From the cell containing the given text, extract its center point as (X, Y) coordinate. 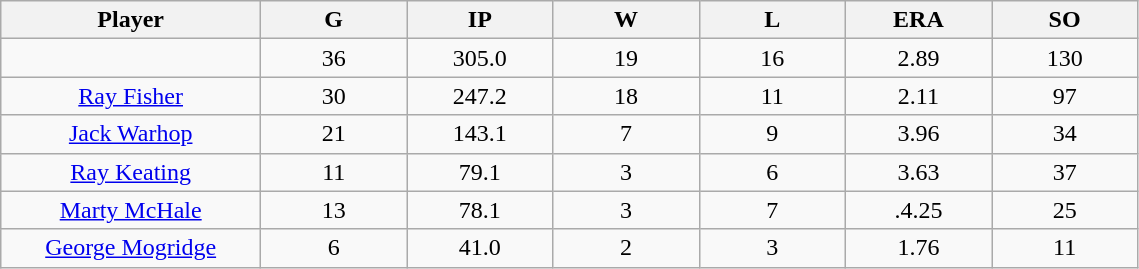
1.76 (918, 248)
37 (1065, 172)
30 (334, 96)
2.11 (918, 96)
L (772, 20)
Player (131, 20)
IP (480, 20)
Ray Fisher (131, 96)
36 (334, 58)
247.2 (480, 96)
79.1 (480, 172)
305.0 (480, 58)
97 (1065, 96)
2.89 (918, 58)
41.0 (480, 248)
.4.25 (918, 210)
3.63 (918, 172)
16 (772, 58)
Jack Warhop (131, 134)
21 (334, 134)
3.96 (918, 134)
ERA (918, 20)
2 (626, 248)
9 (772, 134)
25 (1065, 210)
G (334, 20)
130 (1065, 58)
143.1 (480, 134)
13 (334, 210)
18 (626, 96)
34 (1065, 134)
George Mogridge (131, 248)
78.1 (480, 210)
Marty McHale (131, 210)
SO (1065, 20)
19 (626, 58)
Ray Keating (131, 172)
W (626, 20)
